Extract the [x, y] coordinate from the center of the cell holding the provided text.  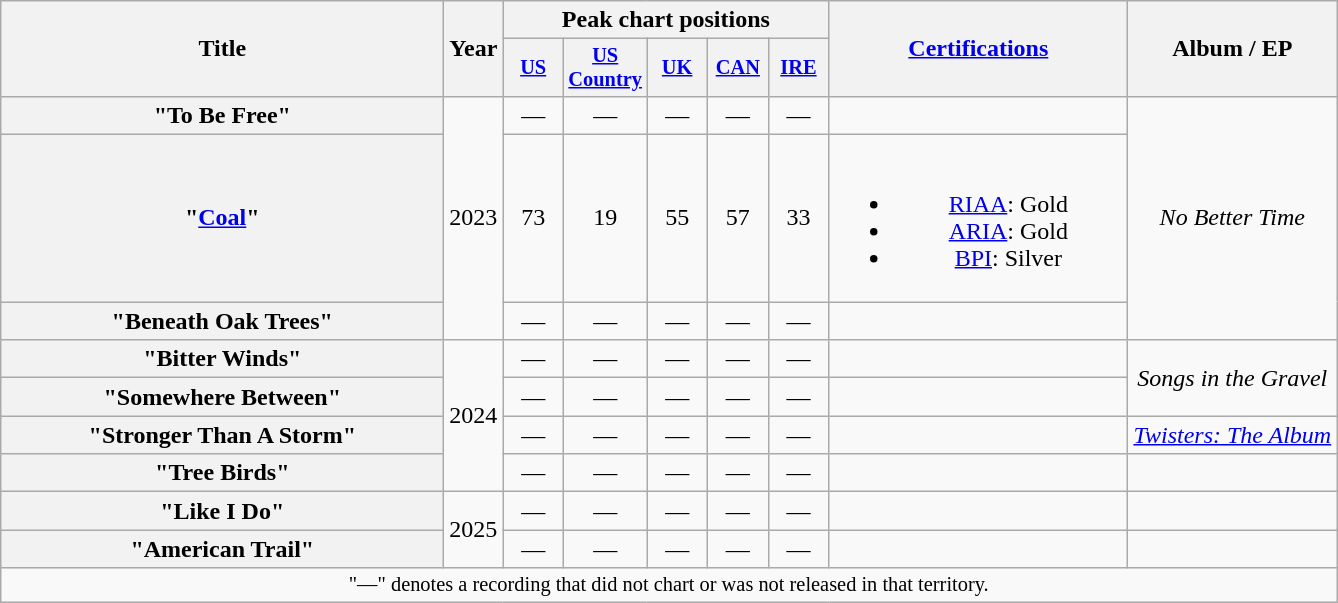
33 [798, 218]
US [534, 68]
Songs in the Gravel [1232, 378]
Certifications [978, 49]
"Tree Birds" [222, 473]
"Somewhere Between" [222, 397]
55 [678, 218]
UK [678, 68]
"Beneath Oak Trees" [222, 321]
"To Be Free" [222, 115]
Title [222, 49]
Year [474, 49]
IRE [798, 68]
19 [606, 218]
"American Trail" [222, 549]
"Like I Do" [222, 511]
"Bitter Winds" [222, 359]
Twisters: The Album [1232, 435]
57 [738, 218]
2023 [474, 218]
"—" denotes a recording that did not chart or was not released in that territory. [669, 585]
US Country [606, 68]
"Stronger Than A Storm" [222, 435]
2025 [474, 530]
73 [534, 218]
CAN [738, 68]
"Coal" [222, 218]
No Better Time [1232, 218]
Peak chart positions [666, 20]
Album / EP [1232, 49]
RIAA: GoldARIA: GoldBPI: Silver [978, 218]
2024 [474, 416]
